Locate the cell with the specified text and output its (X, Y) center coordinate. 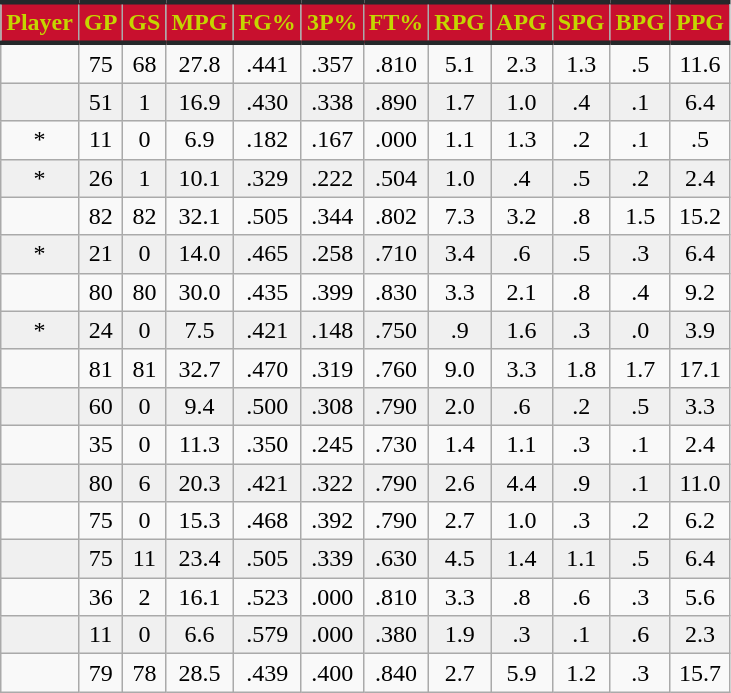
.465 (267, 254)
.357 (332, 63)
5.1 (460, 63)
.344 (332, 216)
3.2 (522, 216)
27.8 (200, 63)
7.3 (460, 216)
17.1 (700, 368)
.468 (267, 521)
.760 (396, 368)
11.3 (200, 444)
3.9 (700, 330)
4.4 (522, 483)
.338 (332, 102)
1.2 (581, 673)
.504 (396, 178)
.399 (332, 292)
24 (100, 330)
30.0 (200, 292)
.439 (267, 673)
.245 (332, 444)
68 (144, 63)
16.1 (200, 597)
5.6 (700, 597)
.339 (332, 559)
7.5 (200, 330)
SPG (581, 22)
78 (144, 673)
BPG (640, 22)
.840 (396, 673)
9.2 (700, 292)
FT% (396, 22)
.222 (332, 178)
GP (100, 22)
9.0 (460, 368)
.890 (396, 102)
.350 (267, 444)
11.0 (700, 483)
.329 (267, 178)
Player (40, 22)
32.1 (200, 216)
26 (100, 178)
28.5 (200, 673)
2.6 (460, 483)
.308 (332, 406)
.830 (396, 292)
6.9 (200, 140)
.400 (332, 673)
1.9 (460, 635)
PPG (700, 22)
.802 (396, 216)
.500 (267, 406)
.182 (267, 140)
32.7 (200, 368)
RPG (460, 22)
FG% (267, 22)
.322 (332, 483)
2.0 (460, 406)
1.8 (581, 368)
.148 (332, 330)
51 (100, 102)
15.2 (700, 216)
35 (100, 444)
.258 (332, 254)
.579 (267, 635)
.730 (396, 444)
.523 (267, 597)
6.2 (700, 521)
23.4 (200, 559)
.750 (396, 330)
16.9 (200, 102)
14.0 (200, 254)
6.6 (200, 635)
20.3 (200, 483)
15.7 (700, 673)
21 (100, 254)
1.5 (640, 216)
.392 (332, 521)
11.6 (700, 63)
.435 (267, 292)
10.1 (200, 178)
15.3 (200, 521)
.710 (396, 254)
MPG (200, 22)
.430 (267, 102)
.167 (332, 140)
1.6 (522, 330)
.319 (332, 368)
2 (144, 597)
APG (522, 22)
79 (100, 673)
3P% (332, 22)
5.9 (522, 673)
9.4 (200, 406)
6 (144, 483)
.470 (267, 368)
.380 (396, 635)
3.4 (460, 254)
2.1 (522, 292)
36 (100, 597)
60 (100, 406)
4.5 (460, 559)
.441 (267, 63)
.0 (640, 330)
GS (144, 22)
.630 (396, 559)
